Return the (x, y) coordinate for the center point of the cell that contains the specified text.  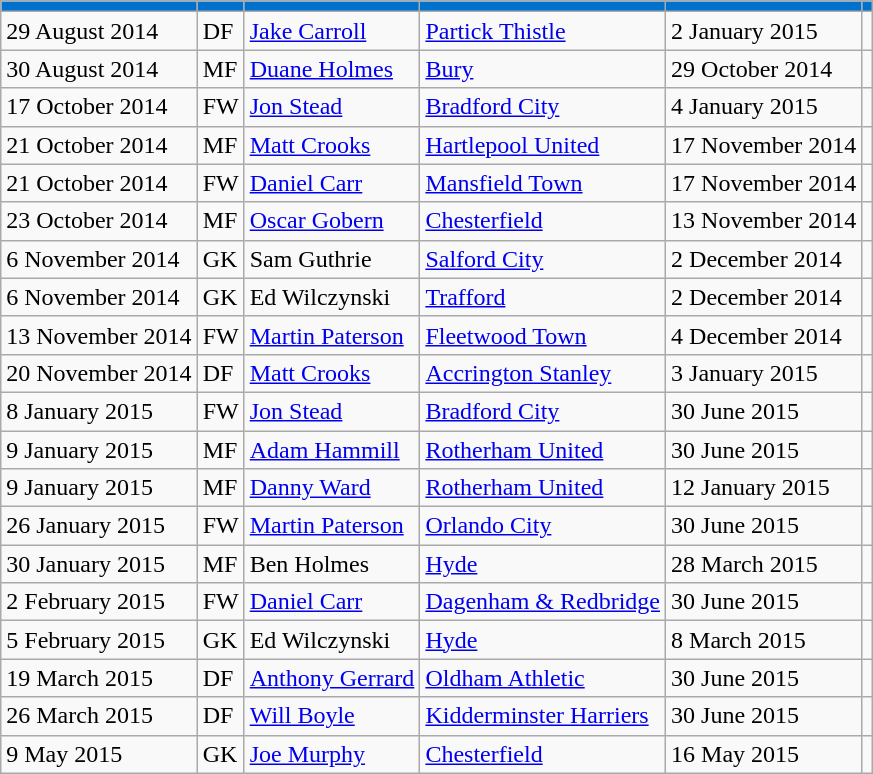
17 October 2014 (99, 107)
Danny Ward (332, 488)
3 January 2015 (764, 373)
Joe Murphy (332, 754)
Ben Holmes (332, 564)
Kidderminster Harriers (543, 716)
9 May 2015 (99, 754)
Oldham Athletic (543, 678)
5 February 2015 (99, 640)
Fleetwood Town (543, 335)
16 May 2015 (764, 754)
26 March 2015 (99, 716)
Trafford (543, 297)
29 October 2014 (764, 69)
4 January 2015 (764, 107)
Jake Carroll (332, 31)
Adam Hammill (332, 449)
8 March 2015 (764, 640)
Sam Guthrie (332, 259)
Oscar Gobern (332, 221)
30 January 2015 (99, 564)
Salford City (543, 259)
28 March 2015 (764, 564)
Mansfield Town (543, 183)
23 October 2014 (99, 221)
20 November 2014 (99, 373)
Bury (543, 69)
29 August 2014 (99, 31)
4 December 2014 (764, 335)
Duane Holmes (332, 69)
30 August 2014 (99, 69)
12 January 2015 (764, 488)
26 January 2015 (99, 526)
Accrington Stanley (543, 373)
Dagenham & Redbridge (543, 602)
19 March 2015 (99, 678)
Orlando City (543, 526)
2 February 2015 (99, 602)
8 January 2015 (99, 411)
Hartlepool United (543, 145)
Partick Thistle (543, 31)
2 January 2015 (764, 31)
Will Boyle (332, 716)
Anthony Gerrard (332, 678)
